Locate the cell with the specified text and output its [X, Y] center coordinate. 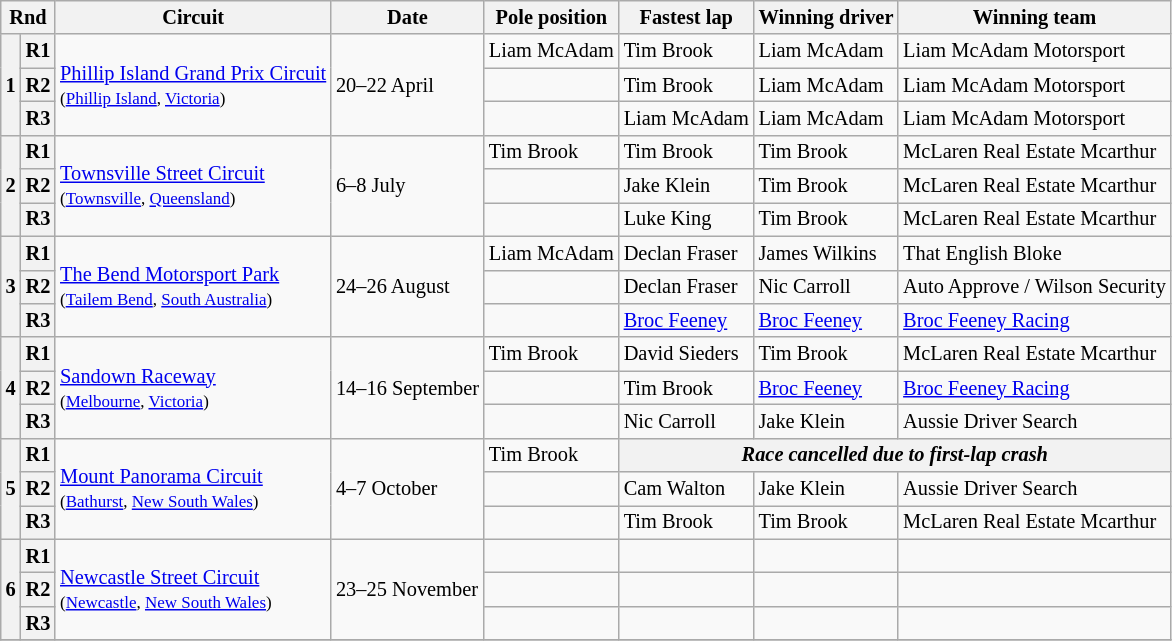
Fastest lap [686, 17]
Townsville Street Circuit(Townsville, Queensland) [193, 186]
24–26 August [408, 286]
14–16 September [408, 388]
Winning team [1034, 17]
4 [11, 388]
David Sieders [686, 354]
Cam Walton [686, 489]
Luke King [686, 219]
James Wilkins [826, 253]
Phillip Island Grand Prix Circuit(Phillip Island, Victoria) [193, 84]
Date [408, 17]
5 [11, 488]
Auto Approve / Wilson Security [1034, 287]
23–25 November [408, 590]
3 [11, 286]
That English Bloke [1034, 253]
20–22 April [408, 84]
2 [11, 186]
Circuit [193, 17]
Sandown Raceway(Melbourne, Victoria) [193, 388]
1 [11, 84]
The Bend Motorsport Park(Tailem Bend, South Australia) [193, 286]
Winning driver [826, 17]
4–7 October [408, 488]
Pole position [552, 17]
Race cancelled due to first-lap crash [895, 455]
6–8 July [408, 186]
Newcastle Street Circuit(Newcastle, New South Wales) [193, 590]
Rnd [28, 17]
6 [11, 590]
Mount Panorama Circuit(Bathurst, New South Wales) [193, 488]
